Detect which cell encompasses the target text, then output its (x, y) center coordinate. 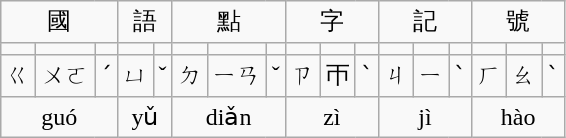
jì (424, 117)
ㄉ (190, 76)
ㄏ (490, 76)
ㄨㄛ (66, 76)
國 (60, 22)
點 (228, 22)
ㄭ (338, 76)
ㄩ (136, 76)
ㄗ (302, 76)
ㄠ (524, 76)
號 (518, 22)
zì (332, 117)
ˊ (106, 76)
diǎn (228, 117)
ㄧ (430, 76)
ㄧㄢ (236, 76)
語 (145, 22)
字 (332, 22)
hào (518, 117)
yǔ (145, 117)
guó (60, 117)
記 (424, 22)
ㄐ (396, 76)
ㄍ (18, 76)
